Determine the [X, Y] coordinate at the center of the cell enclosing the given text.  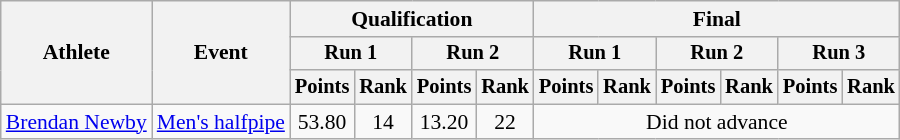
Men's halfpipe [221, 122]
Event [221, 52]
22 [505, 122]
Qualification [412, 19]
Run 3 [839, 54]
13.20 [444, 122]
Athlete [76, 52]
Final [717, 19]
Did not advance [717, 122]
Brendan Newby [76, 122]
14 [383, 122]
53.80 [322, 122]
